From the cell containing the given text, extract its center point as (X, Y) coordinate. 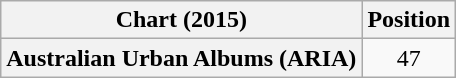
47 (409, 58)
Position (409, 20)
Australian Urban Albums (ARIA) (182, 58)
Chart (2015) (182, 20)
